Find where the given text appears and provide that cell's center as [X, Y] coordinate. 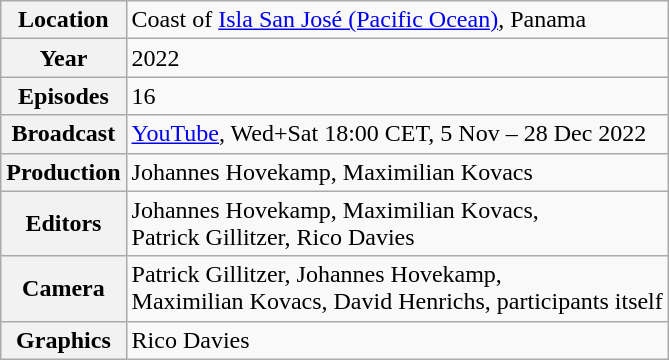
Johannes Hovekamp, Maximilian Kovacs [397, 172]
2022 [397, 58]
Patrick Gillitzer, Johannes Hovekamp,Maximilian Kovacs, David Henrichs, participants itself [397, 288]
Editors [64, 224]
Production [64, 172]
Graphics [64, 340]
Location [64, 20]
16 [397, 96]
Episodes [64, 96]
Camera [64, 288]
Rico Davies [397, 340]
Broadcast [64, 134]
Coast of Isla San José (Pacific Ocean), Panama [397, 20]
Johannes Hovekamp, Maximilian Kovacs,Patrick Gillitzer, Rico Davies [397, 224]
YouTube, Wed+Sat 18:00 CET, 5 Nov – 28 Dec 2022 [397, 134]
Year [64, 58]
